Scan for the cell matching the given text and deliver its (x, y) coordinate at center. 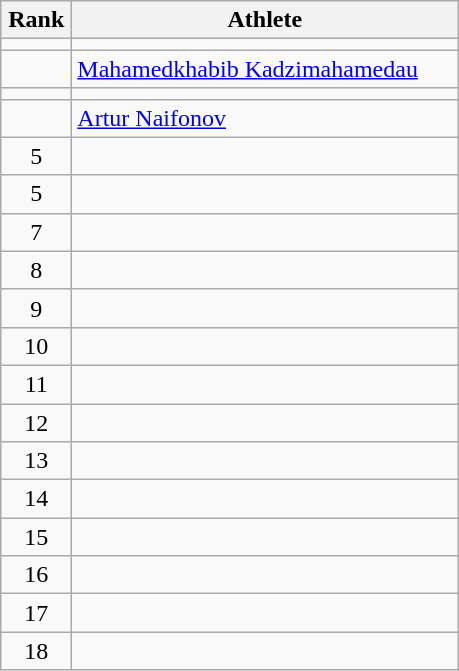
17 (36, 613)
10 (36, 346)
Artur Naifonov (265, 118)
16 (36, 575)
9 (36, 308)
12 (36, 423)
15 (36, 537)
Rank (36, 20)
7 (36, 232)
Mahamedkhabib Kadzimahamedau (265, 69)
Athlete (265, 20)
14 (36, 499)
13 (36, 461)
8 (36, 270)
18 (36, 651)
11 (36, 384)
